Provide the [X, Y] coordinate of the cell's center where the given text is located.  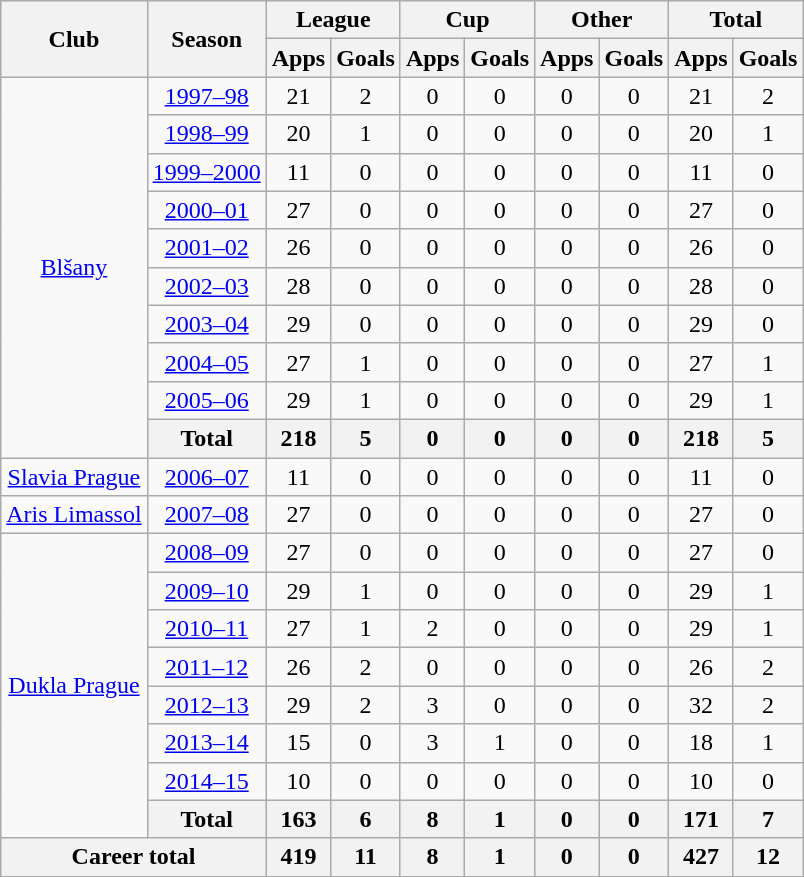
2000–01 [206, 210]
2012–13 [206, 705]
2004–05 [206, 362]
2003–04 [206, 324]
Season [206, 39]
6 [366, 819]
419 [298, 857]
Career total [134, 857]
32 [701, 705]
Blšany [74, 268]
2013–14 [206, 743]
Dukla Prague [74, 686]
163 [298, 819]
2001–02 [206, 248]
2011–12 [206, 667]
1998–99 [206, 134]
Cup [467, 20]
2007–08 [206, 515]
Other [602, 20]
2005–06 [206, 400]
2006–07 [206, 477]
1999–2000 [206, 172]
Slavia Prague [74, 477]
15 [298, 743]
2002–03 [206, 286]
7 [768, 819]
171 [701, 819]
18 [701, 743]
427 [701, 857]
2014–15 [206, 781]
Aris Limassol [74, 515]
Club [74, 39]
2008–09 [206, 553]
League [333, 20]
1997–98 [206, 96]
12 [768, 857]
2009–10 [206, 591]
2010–11 [206, 629]
